Provide the [x, y] coordinate of the cell's center where the given text is located.  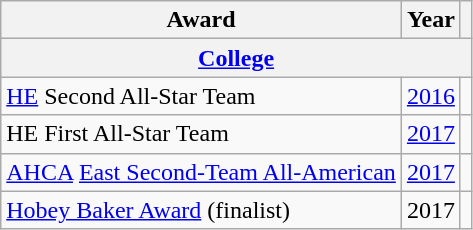
Award [202, 20]
College [236, 58]
2016 [430, 96]
Hobey Baker Award (finalist) [202, 210]
HE First All-Star Team [202, 134]
HE Second All-Star Team [202, 96]
AHCA East Second-Team All-American [202, 172]
Year [430, 20]
